Provide the (x, y) coordinate of the cell's center where the given text is located.  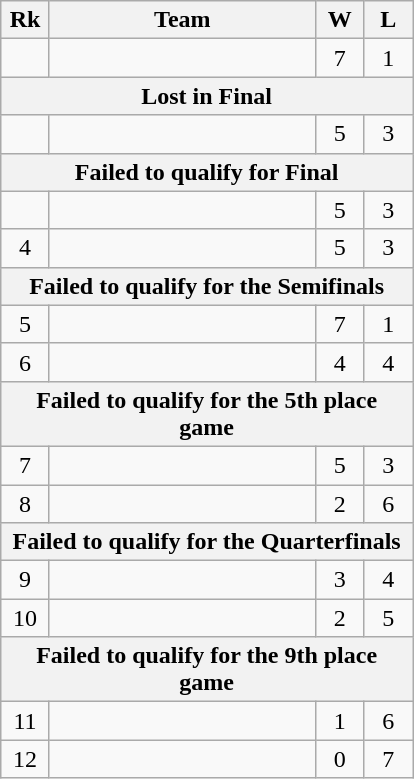
W (340, 20)
0 (340, 759)
11 (26, 721)
Failed to qualify for the Semifinals (207, 286)
Failed to qualify for the 9th place game (207, 670)
12 (26, 759)
9 (26, 580)
Team (182, 20)
10 (26, 618)
Failed to qualify for the 5th place game (207, 414)
Rk (26, 20)
Lost in Final (207, 96)
Failed to qualify for the Quarterfinals (207, 542)
8 (26, 503)
L (388, 20)
Failed to qualify for Final (207, 172)
